Return the (x, y) coordinate for the center point of the cell that contains the specified text.  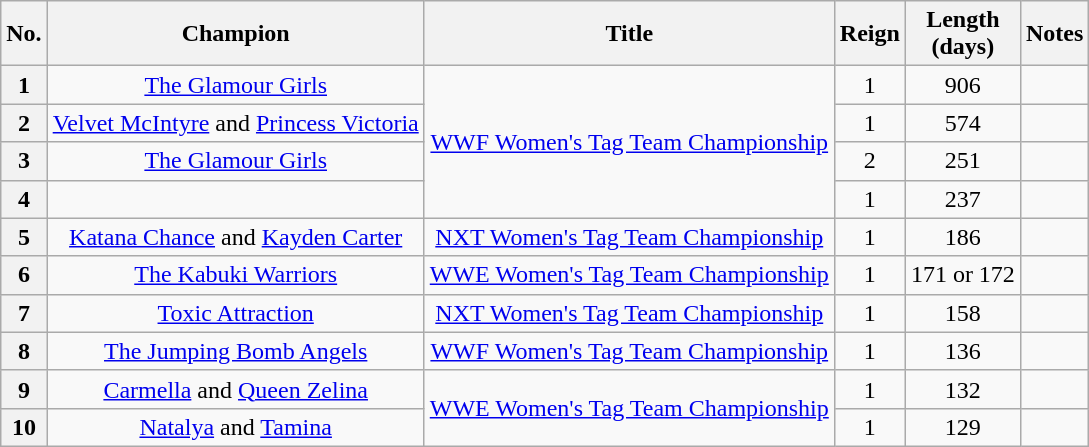
The Kabuki Warriors (236, 275)
129 (962, 427)
Title (629, 34)
The Jumping Bomb Angels (236, 351)
237 (962, 199)
186 (962, 237)
158 (962, 313)
Notes (1054, 34)
7 (24, 313)
132 (962, 389)
171 or 172 (962, 275)
No. (24, 34)
Champion (236, 34)
Natalya and Tamina (236, 427)
6 (24, 275)
9 (24, 389)
906 (962, 85)
8 (24, 351)
136 (962, 351)
5 (24, 237)
251 (962, 161)
574 (962, 123)
Toxic Attraction (236, 313)
4 (24, 199)
10 (24, 427)
Carmella and Queen Zelina (236, 389)
Reign (870, 34)
Katana Chance and Kayden Carter (236, 237)
3 (24, 161)
Velvet McIntyre and Princess Victoria (236, 123)
Length(days) (962, 34)
